Extract the (X, Y) coordinate from the center of the cell holding the provided text.  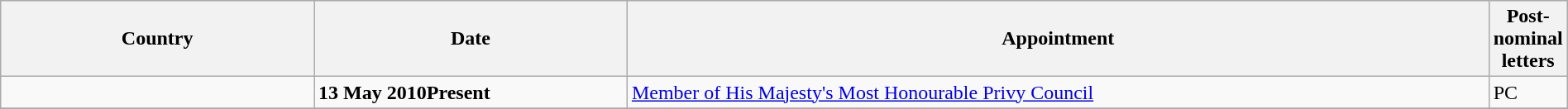
Date (471, 39)
PC (1528, 92)
Member of His Majesty's Most Honourable Privy Council (1058, 92)
Post-nominal letters (1528, 39)
Appointment (1058, 39)
Country (157, 39)
13 May 2010Present (471, 92)
